Extract the (x, y) coordinate from the center of the cell holding the provided text.  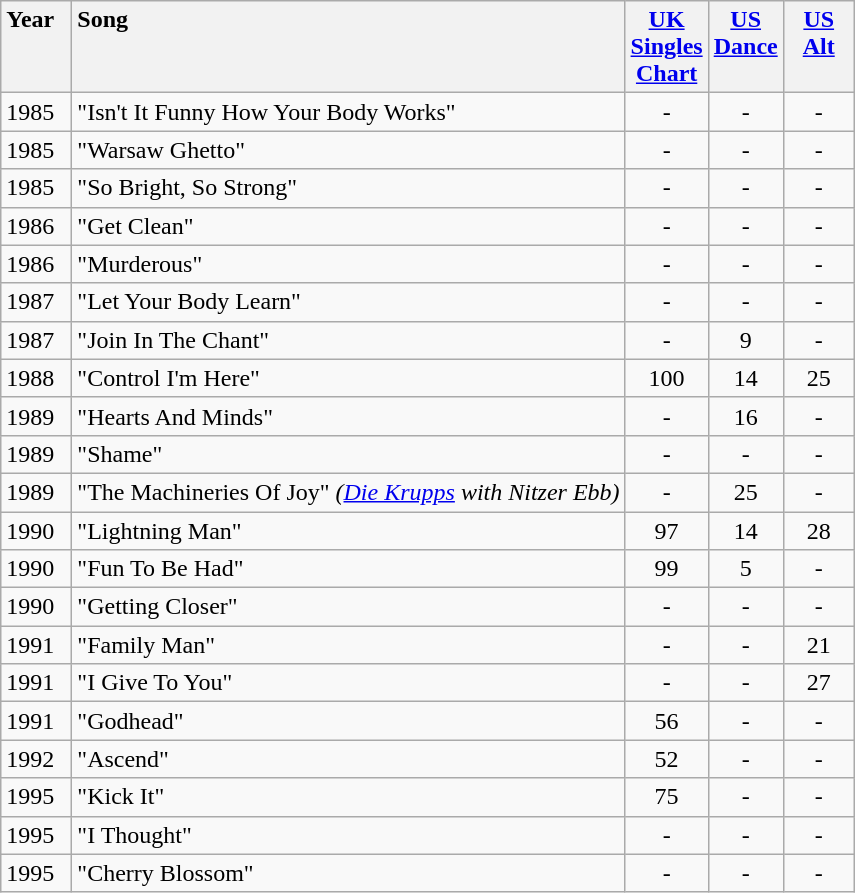
"So Bright, So Strong" (348, 188)
99 (666, 569)
"Cherry Blossom" (348, 873)
"Shame" (348, 454)
"Lightning Man" (348, 531)
"I Thought" (348, 835)
"Family Man" (348, 645)
21 (818, 645)
"Getting Closer" (348, 607)
Song (348, 47)
"Godhead" (348, 721)
"Murderous" (348, 264)
75 (666, 797)
"Kick It" (348, 797)
16 (746, 416)
5 (746, 569)
"Hearts And Minds" (348, 416)
9 (746, 340)
UK Singles Chart (666, 47)
"Ascend" (348, 759)
"Warsaw Ghetto" (348, 150)
52 (666, 759)
"Fun To Be Had" (348, 569)
"Control I'm Here" (348, 378)
"Get Clean" (348, 226)
US Dance (746, 47)
27 (818, 683)
"Let Your Body Learn" (348, 302)
"Isn't It Funny How Your Body Works" (348, 112)
1992 (36, 759)
"Join In The Chant" (348, 340)
56 (666, 721)
"I Give To You" (348, 683)
1988 (36, 378)
US Alt (818, 47)
Year (36, 47)
28 (818, 531)
"The Machineries Of Joy" (Die Krupps with Nitzer Ebb) (348, 492)
100 (666, 378)
97 (666, 531)
